Pinpoint the cell where the given text exists, returning its [X, Y] midpoint coordinate. 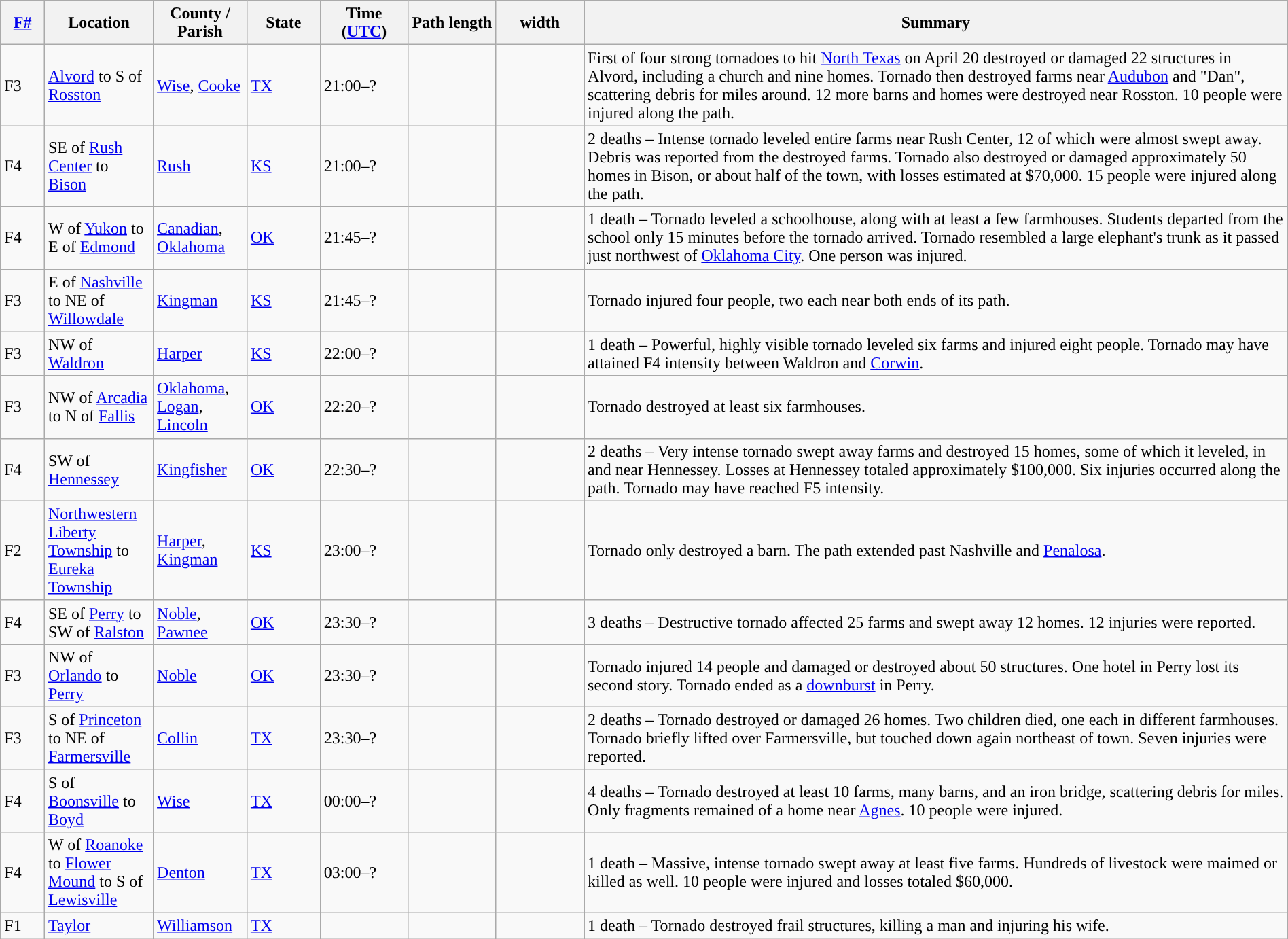
Tornado injured four people, two each near both ends of its path. [936, 300]
E of Nashville to NE of Willowdale [99, 300]
Collin [200, 738]
Williamson [200, 926]
SE of Rush Center to Bison [99, 166]
Harper [200, 353]
Canadian, Oklahoma [200, 238]
Northwestern Liberty Township to Eureka Township [99, 550]
State [283, 23]
SW of Hennessey [99, 469]
Location [99, 23]
Noble, Pawnee [200, 622]
Rush [200, 166]
3 deaths – Destructive tornado affected 25 farms and swept away 12 homes. 12 injuries were reported. [936, 622]
Tornado destroyed at least six farmhouses. [936, 407]
NW of Waldron [99, 353]
Wise, Cooke [200, 86]
1 death – Tornado destroyed frail structures, killing a man and injuring his wife. [936, 926]
SE of Perry to SW of Ralston [99, 622]
Alvord to S of Rosston [99, 86]
22:30–? [364, 469]
F# [23, 23]
03:00–? [364, 872]
Path length [452, 23]
W of Yukon to E of Edmond [99, 238]
23:00–? [364, 550]
Denton [200, 872]
Oklahoma, Logan, Lincoln [200, 407]
F2 [23, 550]
Tornado only destroyed a barn. The path extended past Nashville and Penalosa. [936, 550]
County / Parish [200, 23]
S of Princeton to NE of Farmersville [99, 738]
Taylor [99, 926]
F1 [23, 926]
Summary [936, 23]
NW of Arcadia to N of Fallis [99, 407]
Wise [200, 800]
Kingman [200, 300]
Kingfisher [200, 469]
Time (UTC) [364, 23]
00:00–? [364, 800]
width [539, 23]
S of Boonsville to Boyd [99, 800]
Harper, Kingman [200, 550]
NW of Orlando to Perry [99, 675]
22:20–? [364, 407]
W of Roanoke to Flower Mound to S of Lewisville [99, 872]
Noble [200, 675]
22:00–? [364, 353]
